Determine the [X, Y] coordinate at the center of the cell enclosing the given text.  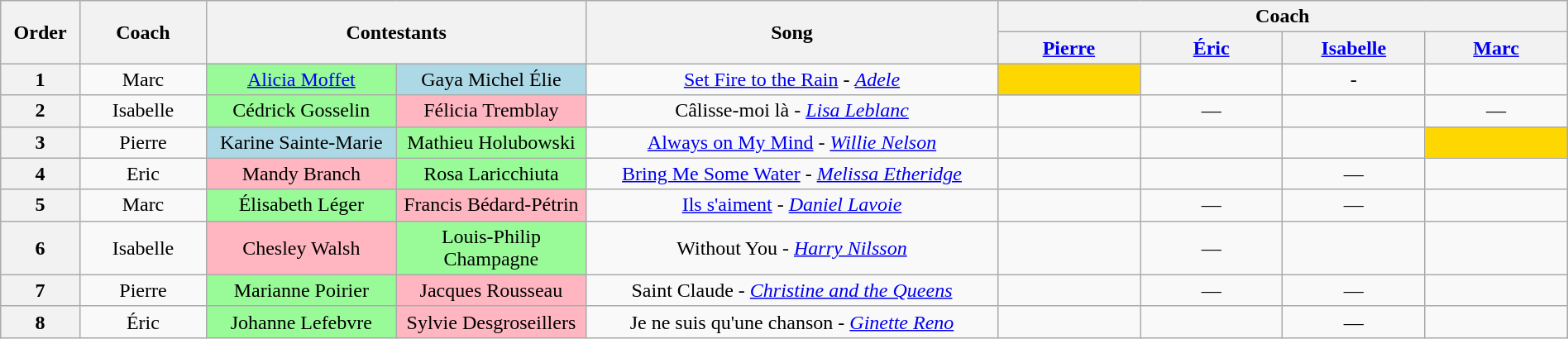
Saint Claude - Christine and the Queens [792, 290]
Câlisse-moi là - Lisa Leblanc [792, 111]
Order [41, 32]
Without You - Harry Nilsson [792, 248]
Eric [142, 174]
Always on My Mind - Willie Nelson [792, 142]
Élisabeth Léger [301, 205]
Jacques Rousseau [491, 290]
Mathieu Holubowski [491, 142]
Rosa Laricchiuta [491, 174]
Ils s'aiment - Daniel Lavoie [792, 205]
Alicia Moffet [301, 79]
7 [41, 290]
Marianne Poirier [301, 290]
5 [41, 205]
3 [41, 142]
Contestants [395, 32]
Gaya Michel Élie [491, 79]
- [1354, 79]
Karine Sainte-Marie [301, 142]
Francis Bédard-Pétrin [491, 205]
1 [41, 79]
Sylvie Desgroseillers [491, 322]
Je ne suis qu'une chanson - Ginette Reno [792, 322]
Song [792, 32]
Chesley Walsh [301, 248]
4 [41, 174]
Bring Me Some Water - Melissa Etheridge [792, 174]
Félicia Tremblay [491, 111]
Cédrick Gosselin [301, 111]
8 [41, 322]
Louis-Philip Champagne [491, 248]
Set Fire to the Rain - Adele [792, 79]
6 [41, 248]
Mandy Branch [301, 174]
Johanne Lefebvre [301, 322]
2 [41, 111]
